Pinpoint the cell where the given text exists, returning its (x, y) midpoint coordinate. 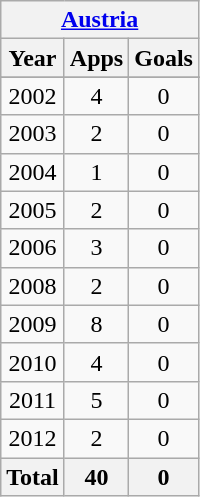
Goals (164, 58)
Total (33, 477)
2009 (33, 324)
2002 (33, 96)
Year (33, 58)
1 (96, 172)
2004 (33, 172)
2011 (33, 400)
2005 (33, 210)
2008 (33, 286)
2012 (33, 438)
Apps (96, 58)
2010 (33, 362)
8 (96, 324)
2006 (33, 248)
3 (96, 248)
2003 (33, 134)
Austria (100, 20)
5 (96, 400)
40 (96, 477)
